For the text-containing cell, return its midpoint in (X, Y) coordinate format. 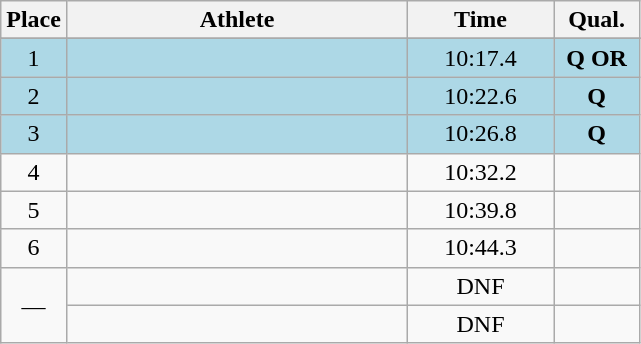
10:17.4 (481, 58)
10:26.8 (481, 134)
Time (481, 20)
— (34, 305)
1 (34, 58)
Athlete (236, 20)
Q OR (597, 58)
2 (34, 96)
6 (34, 248)
5 (34, 210)
10:44.3 (481, 248)
4 (34, 172)
10:39.8 (481, 210)
3 (34, 134)
Qual. (597, 20)
Place (34, 20)
10:32.2 (481, 172)
10:22.6 (481, 96)
